Detect which cell encompasses the target text, then output its (x, y) center coordinate. 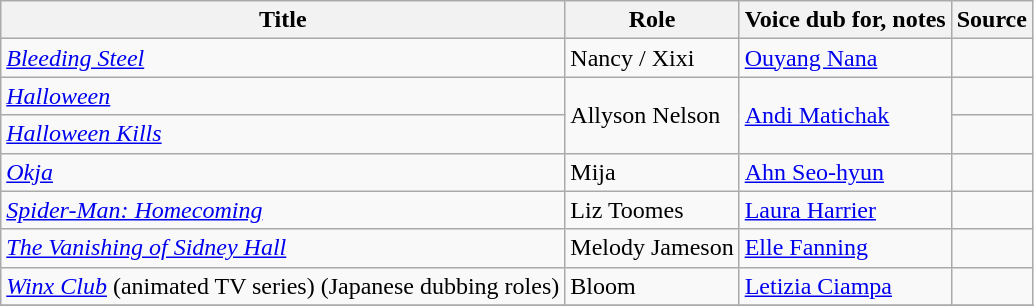
The Vanishing of Sidney Hall (283, 248)
Melody Jameson (652, 248)
Source (992, 20)
Winx Club (animated TV series) (Japanese dubbing roles) (283, 286)
Voice dub for, notes (845, 20)
Halloween (283, 96)
Halloween Kills (283, 134)
Spider-Man: Homecoming (283, 210)
Bloom (652, 286)
Letizia Ciampa (845, 286)
Allyson Nelson (652, 115)
Title (283, 20)
Andi Matichak (845, 115)
Mija (652, 172)
Okja (283, 172)
Ahn Seo-hyun (845, 172)
Nancy / Xixi (652, 58)
Laura Harrier (845, 210)
Role (652, 20)
Elle Fanning (845, 248)
Bleeding Steel (283, 58)
Liz Toomes (652, 210)
Ouyang Nana (845, 58)
